Scan for the cell matching the given text and deliver its [X, Y] coordinate at center. 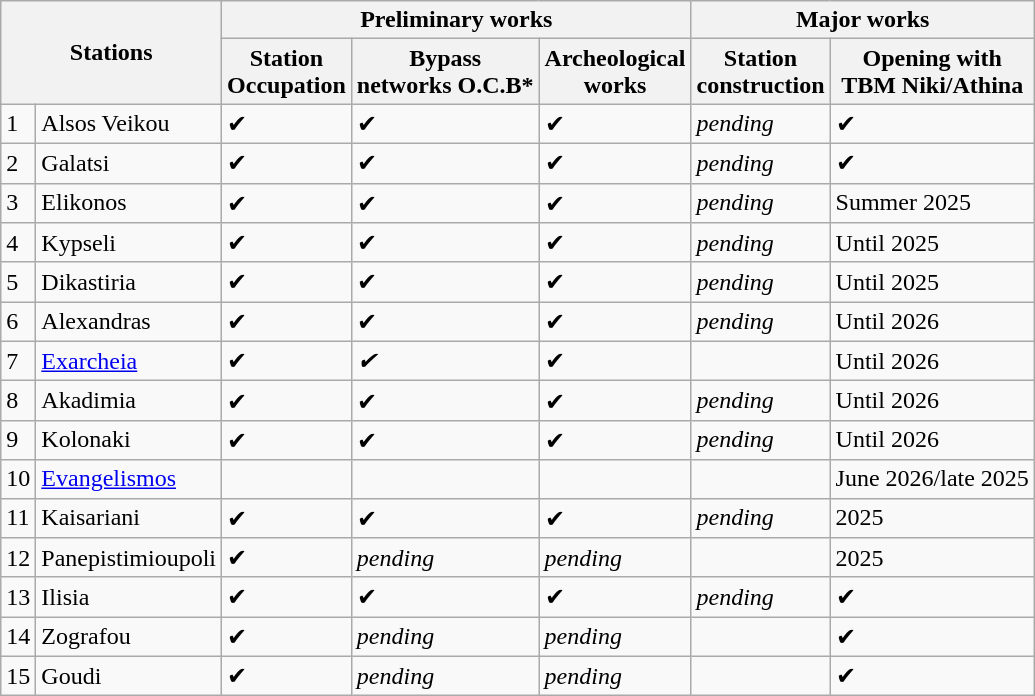
Kolonaki [129, 440]
4 [18, 243]
14 [18, 637]
13 [18, 597]
10 [18, 479]
Goudi [129, 676]
Alsos Veikou [129, 124]
Stations [112, 52]
2 [18, 163]
Dikastiria [129, 282]
Galatsi [129, 163]
Preliminary works [456, 20]
Kypseli [129, 243]
3 [18, 203]
Elikonos [129, 203]
7 [18, 361]
9 [18, 440]
11 [18, 518]
Major works [862, 20]
StationOccupation [287, 72]
12 [18, 558]
6 [18, 322]
Archeologicalworks [615, 72]
15 [18, 676]
Kaisariani [129, 518]
Panepistimioupoli [129, 558]
Zografou [129, 637]
Summer 2025 [932, 203]
Opening withΤΒΜ Niki/Athina [932, 72]
Bypassnetworks O.C.B* [445, 72]
Evangelismos [129, 479]
1 [18, 124]
June 2026/late 2025 [932, 479]
Exarcheia [129, 361]
Akadimia [129, 401]
Ilisia [129, 597]
Stationconstruction [760, 72]
5 [18, 282]
Alexandras [129, 322]
8 [18, 401]
